For the text-containing cell, return its midpoint in [x, y] coordinate format. 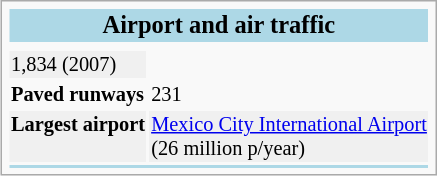
1,834 (2007) [78, 64]
Largest airport [78, 136]
Airport and air traffic [218, 26]
231 [290, 94]
Paved runways [78, 94]
Mexico City International Airport (26 million p/year) [290, 136]
